Capture the cell that displays the provided text and extract its [X, Y] central coordinate. 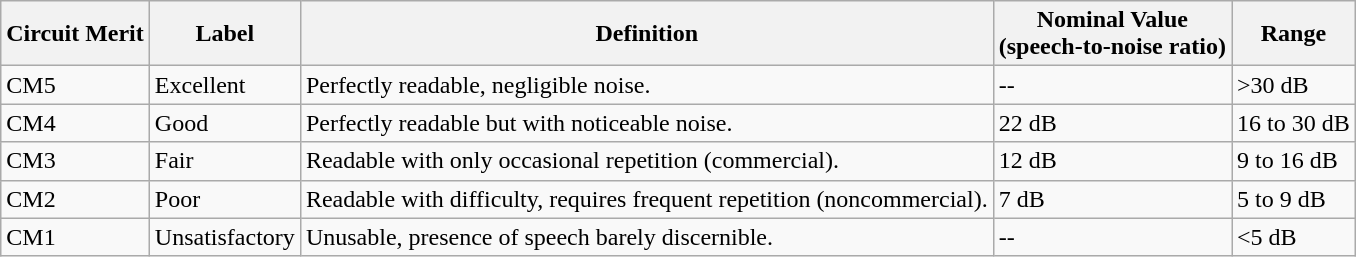
Unusable, presence of speech barely discernible. [646, 237]
12 dB [1112, 161]
Fair [224, 161]
Range [1294, 34]
Readable with only occasional repetition (commercial). [646, 161]
CM5 [76, 85]
Good [224, 123]
CM3 [76, 161]
Definition [646, 34]
>30 dB [1294, 85]
CM4 [76, 123]
Label [224, 34]
7 dB [1112, 199]
9 to 16 dB [1294, 161]
5 to 9 dB [1294, 199]
16 to 30 dB [1294, 123]
CM2 [76, 199]
Perfectly readable but with noticeable noise. [646, 123]
22 dB [1112, 123]
Circuit Merit [76, 34]
Unsatisfactory [224, 237]
Nominal Value(speech-to-noise ratio) [1112, 34]
<5 dB [1294, 237]
Excellent [224, 85]
Readable with difficulty, requires frequent repetition (noncommercial). [646, 199]
CM1 [76, 237]
Perfectly readable, negligible noise. [646, 85]
Poor [224, 199]
